Determine the [x, y] coordinate at the center of the cell enclosing the given text.  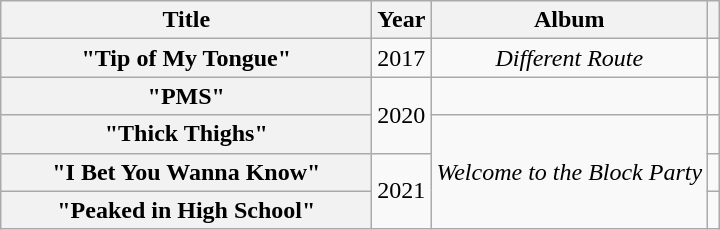
Title [186, 20]
Welcome to the Block Party [570, 172]
Year [402, 20]
"Tip of My Tongue" [186, 58]
"Thick Thighs" [186, 134]
Different Route [570, 58]
"I Bet You Wanna Know" [186, 172]
"Peaked in High School" [186, 210]
"PMS" [186, 96]
2020 [402, 115]
2021 [402, 191]
Album [570, 20]
2017 [402, 58]
